Identify which cell holds the provided text, then report its [x, y] central coordinate. 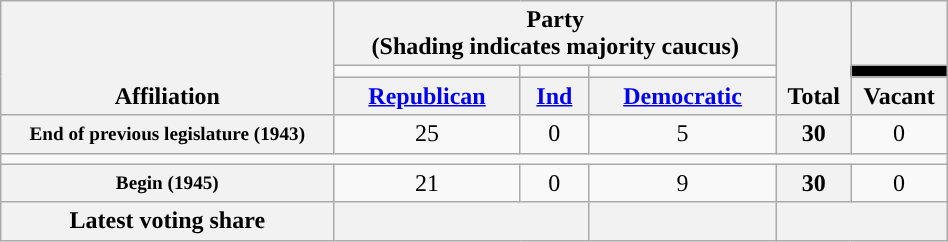
Ind [554, 96]
Democratic [683, 96]
21 [427, 183]
Vacant [899, 96]
5 [683, 134]
25 [427, 134]
9 [683, 183]
Affiliation [168, 58]
End of previous legislature (1943) [168, 134]
Party (Shading indicates majority caucus) [556, 34]
Begin (1945) [168, 183]
Republican [427, 96]
Latest voting share [168, 221]
Total [814, 58]
